Pinpoint the cell where the given text exists, returning its [x, y] midpoint coordinate. 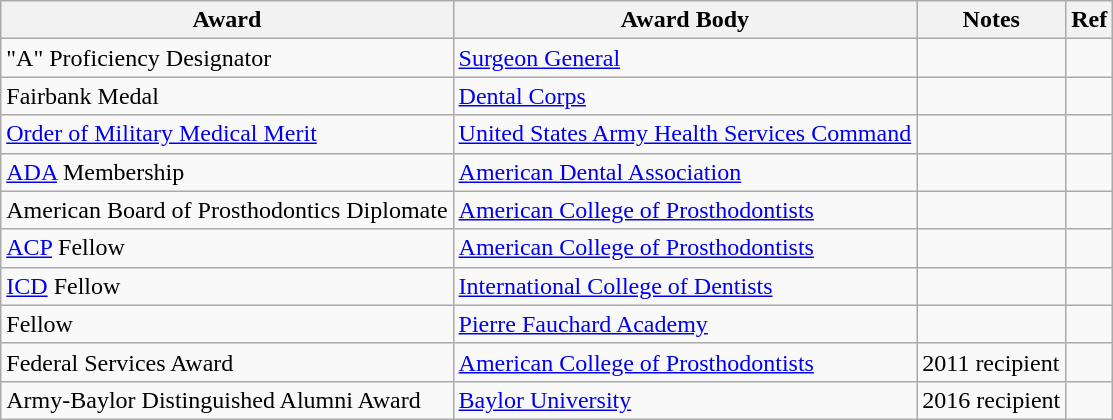
"A" Proficiency Designator [227, 58]
Dental Corps [685, 96]
United States Army Health Services Command [685, 134]
Order of Military Medical Merit [227, 134]
Army-Baylor Distinguished Alumni Award [227, 400]
Pierre Fauchard Academy [685, 324]
Fellow [227, 324]
Award Body [685, 20]
Federal Services Award [227, 362]
Ref [1090, 20]
Surgeon General [685, 58]
Award [227, 20]
ADA Membership [227, 172]
2011 recipient [992, 362]
Baylor University [685, 400]
ACP Fellow [227, 248]
Fairbank Medal [227, 96]
2016 recipient [992, 400]
International College of Dentists [685, 286]
Notes [992, 20]
ICD Fellow [227, 286]
American Dental Association [685, 172]
American Board of Prosthodontics Diplomate [227, 210]
